Pinpoint the cell where the given text exists, returning its (X, Y) midpoint coordinate. 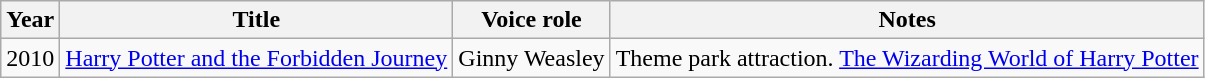
Title (256, 20)
Harry Potter and the Forbidden Journey (256, 58)
Year (30, 20)
Notes (907, 20)
Ginny Weasley (532, 58)
Voice role (532, 20)
2010 (30, 58)
Theme park attraction. The Wizarding World of Harry Potter (907, 58)
